Provide the (x, y) coordinate of the cell's center where the given text is located.  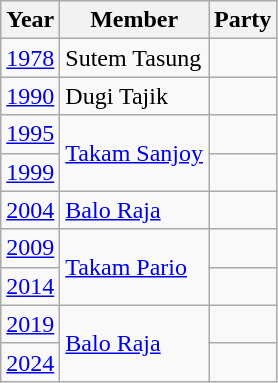
Year (30, 20)
1995 (30, 134)
Member (134, 20)
Takam Sanjoy (134, 153)
2019 (30, 324)
Sutem Tasung (134, 58)
2004 (30, 210)
Dugi Tajik (134, 96)
1978 (30, 58)
1990 (30, 96)
2009 (30, 248)
2024 (30, 362)
Party (242, 20)
1999 (30, 172)
Takam Pario (134, 267)
2014 (30, 286)
